Detect which cell encompasses the target text, then output its (X, Y) center coordinate. 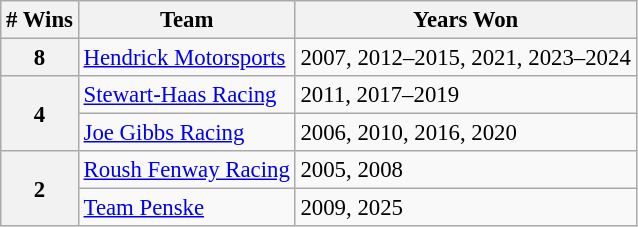
Roush Fenway Racing (186, 170)
Team (186, 20)
8 (40, 58)
Stewart-Haas Racing (186, 95)
2 (40, 188)
Team Penske (186, 208)
Years Won (466, 20)
2007, 2012–2015, 2021, 2023–2024 (466, 58)
Joe Gibbs Racing (186, 133)
4 (40, 114)
2011, 2017–2019 (466, 95)
2006, 2010, 2016, 2020 (466, 133)
Hendrick Motorsports (186, 58)
# Wins (40, 20)
2009, 2025 (466, 208)
2005, 2008 (466, 170)
